Return [x, y] of the center of cell containing provided text 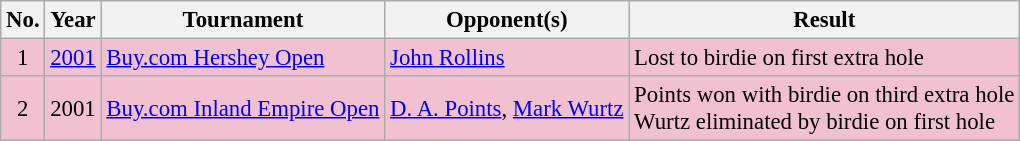
Lost to birdie on first extra hole [824, 58]
Points won with birdie on third extra holeWurtz eliminated by birdie on first hole [824, 108]
Opponent(s) [507, 20]
Result [824, 20]
2 [23, 108]
No. [23, 20]
Buy.com Hershey Open [243, 58]
D. A. Points, Mark Wurtz [507, 108]
Year [73, 20]
John Rollins [507, 58]
Tournament [243, 20]
Buy.com Inland Empire Open [243, 108]
1 [23, 58]
